Scan for the cell matching the given text and deliver its [X, Y] coordinate at center. 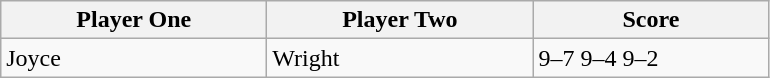
Score [651, 20]
Player Two [400, 20]
Player One [134, 20]
Wright [400, 58]
9–7 9–4 9–2 [651, 58]
Joyce [134, 58]
